Output the (X, Y) coordinate of the center of the cell containing the given text.  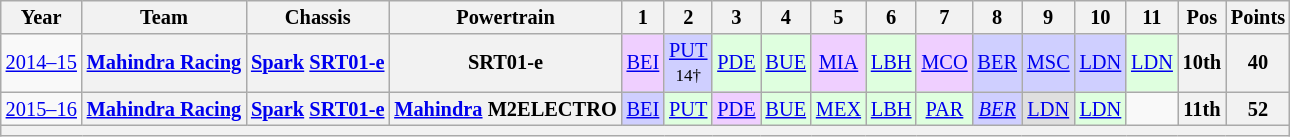
Team (164, 17)
1 (644, 17)
11 (1152, 17)
5 (838, 17)
2 (688, 17)
11th (1202, 109)
MSC (1048, 63)
6 (891, 17)
Pos (1202, 17)
MCO (944, 63)
2014–15 (42, 63)
Powertrain (505, 17)
Points (1258, 17)
52 (1258, 109)
2015–16 (42, 109)
4 (786, 17)
MEX (838, 109)
8 (998, 17)
SRT01-e (505, 63)
10th (1202, 63)
PAR (944, 109)
PUT14† (688, 63)
7 (944, 17)
Year (42, 17)
9 (1048, 17)
10 (1101, 17)
Mahindra M2ELECTRO (505, 109)
40 (1258, 63)
3 (736, 17)
Chassis (318, 17)
PUT (688, 109)
MIA (838, 63)
